Extract the (x, y) coordinate from the center of the cell holding the provided text.  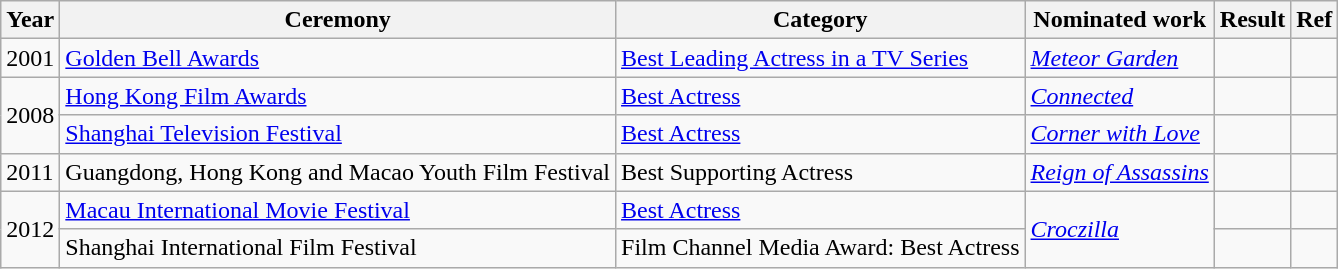
Nominated work (1120, 20)
Result (1252, 20)
Best Leading Actress in a TV Series (820, 58)
Reign of Assassins (1120, 172)
Golden Bell Awards (338, 58)
2008 (30, 115)
Guangdong, Hong Kong and Macao Youth Film Festival (338, 172)
Category (820, 20)
2001 (30, 58)
2011 (30, 172)
Connected (1120, 96)
Best Supporting Actress (820, 172)
Shanghai International Film Festival (338, 248)
Corner with Love (1120, 134)
Year (30, 20)
Croczilla (1120, 229)
Hong Kong Film Awards (338, 96)
Shanghai Television Festival (338, 134)
Ref (1314, 20)
2012 (30, 229)
Meteor Garden (1120, 58)
Macau International Movie Festival (338, 210)
Ceremony (338, 20)
Film Channel Media Award: Best Actress (820, 248)
